For the text-containing cell, return its midpoint in (x, y) coordinate format. 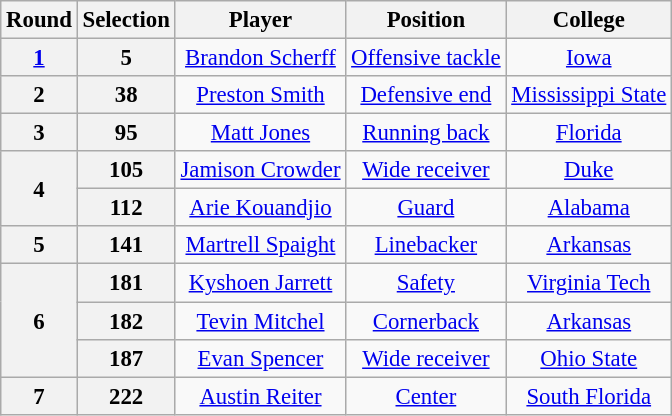
Position (426, 20)
105 (126, 170)
187 (126, 358)
2 (39, 95)
Round (39, 20)
Florida (589, 133)
3 (39, 133)
Cornerback (426, 321)
Alabama (589, 208)
Duke (589, 170)
Defensive end (426, 95)
181 (126, 283)
Offensive tackle (426, 58)
112 (126, 208)
Safety (426, 283)
6 (39, 320)
Kyshoen Jarrett (260, 283)
South Florida (589, 396)
Guard (426, 208)
Jamison Crowder (260, 170)
4 (39, 188)
College (589, 20)
Ohio State (589, 358)
Tevin Mitchel (260, 321)
222 (126, 396)
Linebacker (426, 245)
Evan Spencer (260, 358)
Center (426, 396)
95 (126, 133)
Martrell Spaight (260, 245)
Iowa (589, 58)
7 (39, 396)
38 (126, 95)
1 (39, 58)
Running back (426, 133)
Matt Jones (260, 133)
Arie Kouandjio (260, 208)
Virginia Tech (589, 283)
Selection (126, 20)
Player (260, 20)
Mississippi State (589, 95)
182 (126, 321)
Brandon Scherff (260, 58)
141 (126, 245)
Austin Reiter (260, 396)
Preston Smith (260, 95)
